Locate the cell with the specified text and output its (x, y) center coordinate. 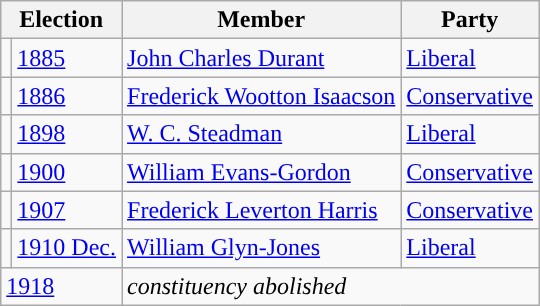
John Charles Durant (262, 58)
1886 (67, 96)
Frederick Wootton Isaacson (262, 96)
1918 (62, 286)
Member (262, 20)
1885 (67, 58)
Party (470, 20)
Frederick Leverton Harris (262, 210)
constituency abolished (330, 286)
1907 (67, 210)
1900 (67, 172)
1910 Dec. (67, 248)
Election (62, 20)
William Glyn-Jones (262, 248)
William Evans-Gordon (262, 172)
1898 (67, 134)
W. C. Steadman (262, 134)
